Return the [X, Y] coordinate for the center point of the cell that contains the specified text.  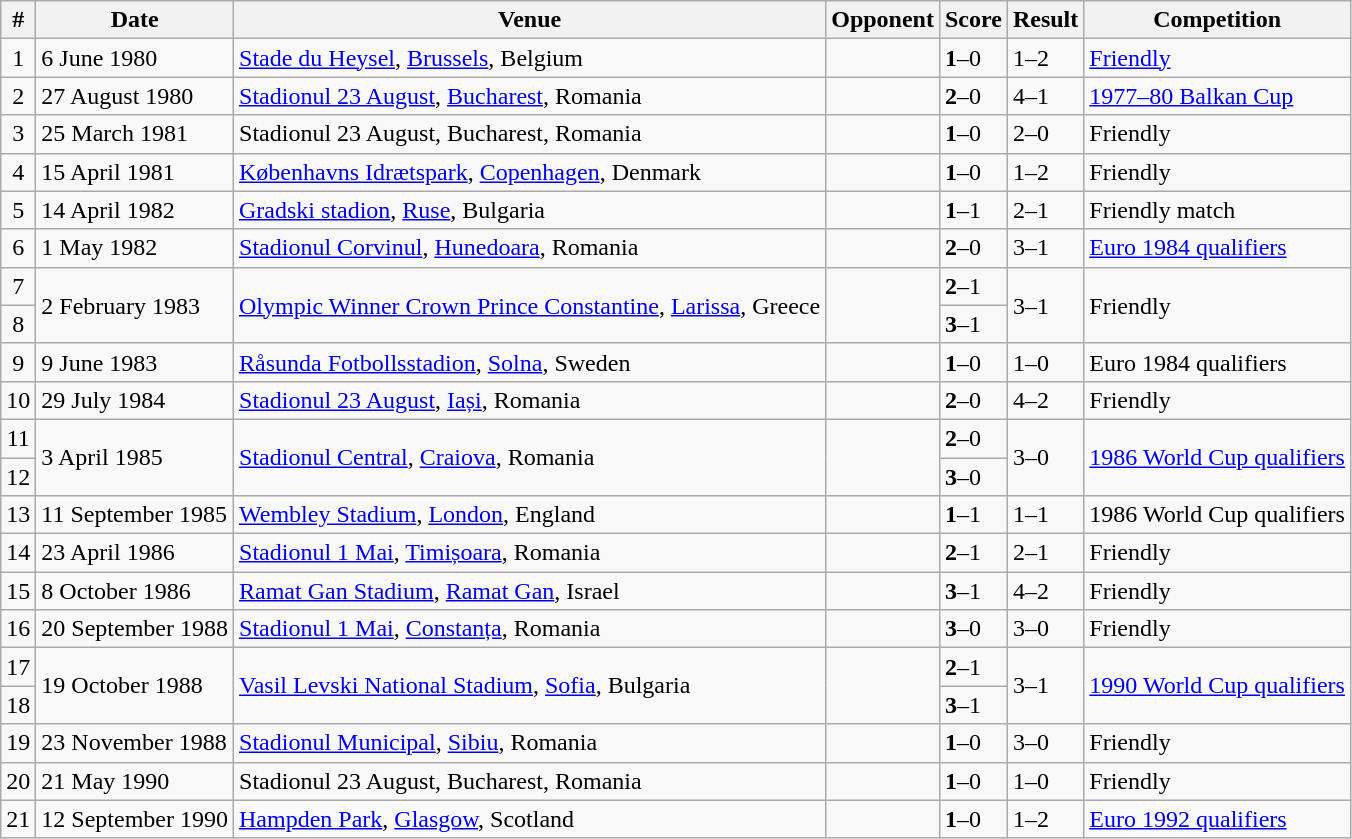
Stadionul Municipal, Sibiu, Romania [530, 743]
Date [135, 20]
Stadionul Corvinul, Hunedoara, Romania [530, 248]
Euro 1992 qualifiers [1218, 819]
1 [18, 58]
# [18, 20]
11 [18, 438]
13 [18, 515]
Stadionul 23 August, Iași, Romania [530, 400]
Københavns Idrætspark, Copenhagen, Denmark [530, 172]
Stadionul Central, Craiova, Romania [530, 457]
9 June 1983 [135, 362]
18 [18, 705]
Venue [530, 20]
8 October 1986 [135, 591]
11 September 1985 [135, 515]
17 [18, 667]
10 [18, 400]
23 November 1988 [135, 743]
7 [18, 286]
Gradski stadion, Ruse, Bulgaria [530, 210]
Vasil Levski National Stadium, Sofia, Bulgaria [530, 686]
Score [973, 20]
20 September 1988 [135, 629]
Stade du Heysel, Brussels, Belgium [530, 58]
Opponent [883, 20]
12 [18, 477]
3 April 1985 [135, 457]
1 May 1982 [135, 248]
23 April 1986 [135, 553]
29 July 1984 [135, 400]
6 [18, 248]
Wembley Stadium, London, England [530, 515]
Ramat Gan Stadium, Ramat Gan, Israel [530, 591]
15 [18, 591]
3 [18, 134]
25 March 1981 [135, 134]
9 [18, 362]
20 [18, 781]
1977–80 Balkan Cup [1218, 96]
21 May 1990 [135, 781]
2 [18, 96]
19 October 1988 [135, 686]
21 [18, 819]
19 [18, 743]
Friendly match [1218, 210]
Competition [1218, 20]
Result [1045, 20]
4 [18, 172]
14 April 1982 [135, 210]
12 September 1990 [135, 819]
1990 World Cup qualifiers [1218, 686]
2 February 1983 [135, 305]
4–1 [1045, 96]
16 [18, 629]
14 [18, 553]
15 April 1981 [135, 172]
Stadionul 1 Mai, Timișoara, Romania [530, 553]
Olympic Winner Crown Prince Constantine, Larissa, Greece [530, 305]
Stadionul 1 Mai, Constanța, Romania [530, 629]
Råsunda Fotbollsstadion, Solna, Sweden [530, 362]
5 [18, 210]
6 June 1980 [135, 58]
8 [18, 324]
27 August 1980 [135, 96]
Hampden Park, Glasgow, Scotland [530, 819]
